Return (X, Y) of the center of cell containing provided text 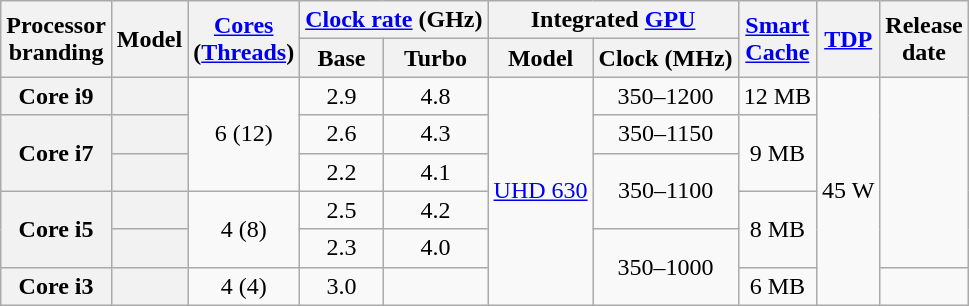
9 MB (777, 153)
Cores(Threads) (244, 39)
4.8 (436, 96)
UHD 630 (540, 191)
4.0 (436, 248)
Clock (MHz) (666, 58)
SmartCache (777, 39)
Releasedate (924, 39)
Integrated GPU (613, 20)
Core i3 (56, 286)
2.5 (342, 210)
4 (4) (244, 286)
350–1000 (666, 267)
2.3 (342, 248)
Clock rate (GHz) (394, 20)
8 MB (777, 229)
Core i7 (56, 153)
4.3 (436, 134)
Base (342, 58)
6 MB (777, 286)
TDP (848, 39)
4.2 (436, 210)
350–1150 (666, 134)
3.0 (342, 286)
4 (8) (244, 229)
2.6 (342, 134)
2.9 (342, 96)
6 (12) (244, 134)
350–1200 (666, 96)
2.2 (342, 172)
12 MB (777, 96)
4.1 (436, 172)
Processorbranding (56, 39)
350–1100 (666, 191)
Core i9 (56, 96)
Core i5 (56, 229)
Turbo (436, 58)
45 W (848, 191)
